Find where the given text appears and provide that cell's center as (X, Y) coordinate. 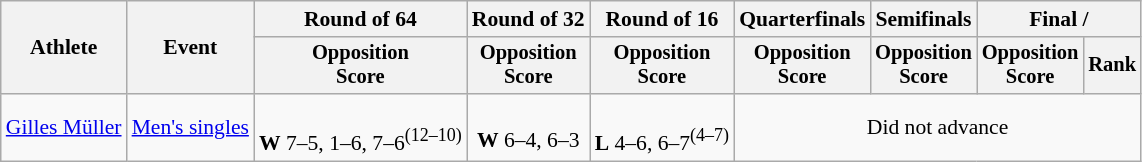
Round of 16 (662, 19)
Rank (1112, 66)
Quarterfinals (802, 19)
Gilles Müller (64, 128)
L 4–6, 6–7(4–7) (662, 128)
Final / (1059, 19)
W 7–5, 1–6, 7–6(12–10) (360, 128)
Round of 64 (360, 19)
W 6–4, 6–3 (528, 128)
Athlete (64, 48)
Men's singles (190, 128)
Semifinals (924, 19)
Event (190, 48)
Did not advance (938, 128)
Round of 32 (528, 19)
